Return [X, Y] of the center of cell containing provided text 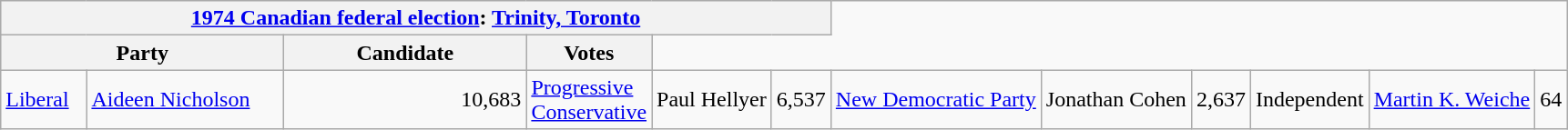
10,683 [405, 100]
Party [142, 53]
Liberal [44, 100]
Aideen Nicholson [186, 100]
1974 Canadian federal election: Trinity, Toronto [416, 18]
Martin K. Weiche [1451, 100]
Paul Hellyer [712, 100]
Candidate [405, 53]
Independent [1309, 100]
Jonathan Cohen [1116, 100]
6,537 [801, 100]
2,637 [1220, 100]
Progressive Conservative [589, 100]
64 [1552, 100]
Votes [589, 53]
New Democratic Party [936, 100]
